Provide the (x, y) coordinate of the cell's center where the given text is located.  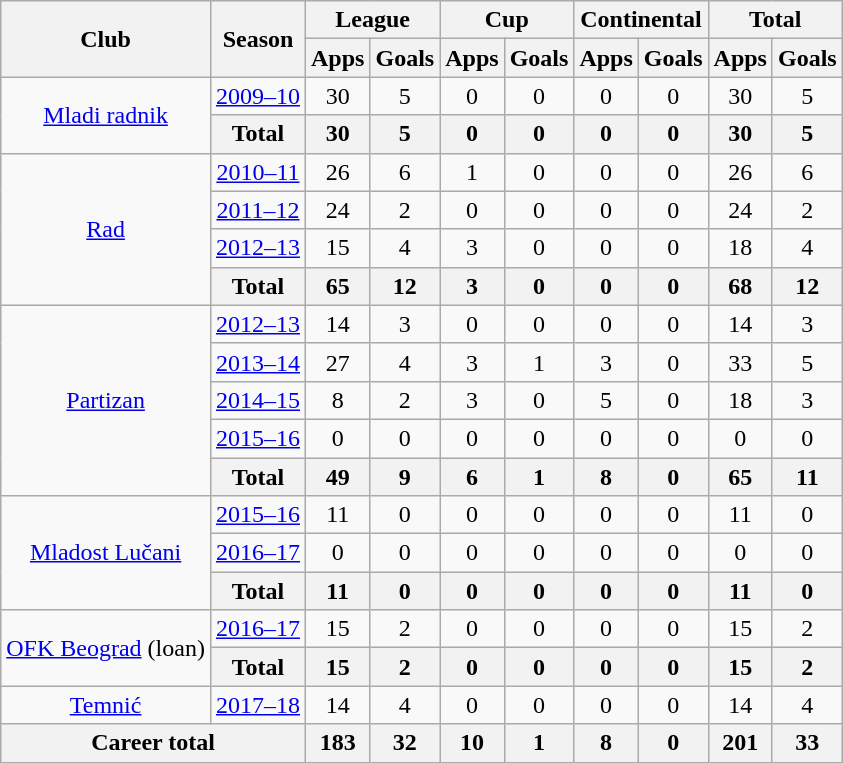
2014–15 (258, 400)
32 (405, 743)
OFK Beograd (loan) (106, 648)
Rad (106, 229)
183 (338, 743)
Club (106, 39)
2010–11 (258, 172)
9 (405, 477)
2017–18 (258, 705)
2013–14 (258, 362)
Season (258, 39)
27 (338, 362)
Cup (507, 20)
Continental (641, 20)
10 (472, 743)
Partizan (106, 400)
201 (740, 743)
49 (338, 477)
Mladi radnik (106, 115)
2009–10 (258, 96)
League (373, 20)
Temnić (106, 705)
Mladost Lučani (106, 553)
68 (740, 286)
Career total (154, 743)
2011–12 (258, 210)
